Capture the cell that displays the provided text and extract its [x, y] central coordinate. 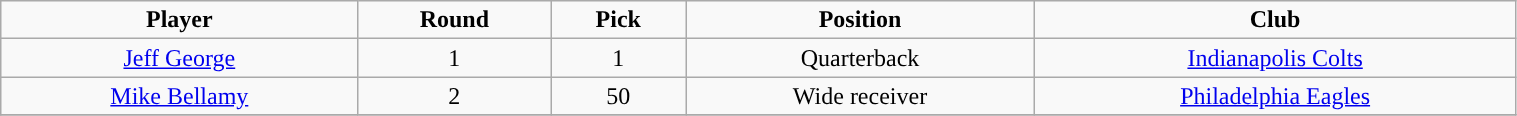
Mike Bellamy [180, 96]
2 [454, 96]
50 [618, 96]
Position [860, 20]
Round [454, 20]
Quarterback [860, 58]
Pick [618, 20]
Club [1275, 20]
Philadelphia Eagles [1275, 96]
Wide receiver [860, 96]
Jeff George [180, 58]
Indianapolis Colts [1275, 58]
Player [180, 20]
